Capture the cell that displays the provided text and extract its [x, y] central coordinate. 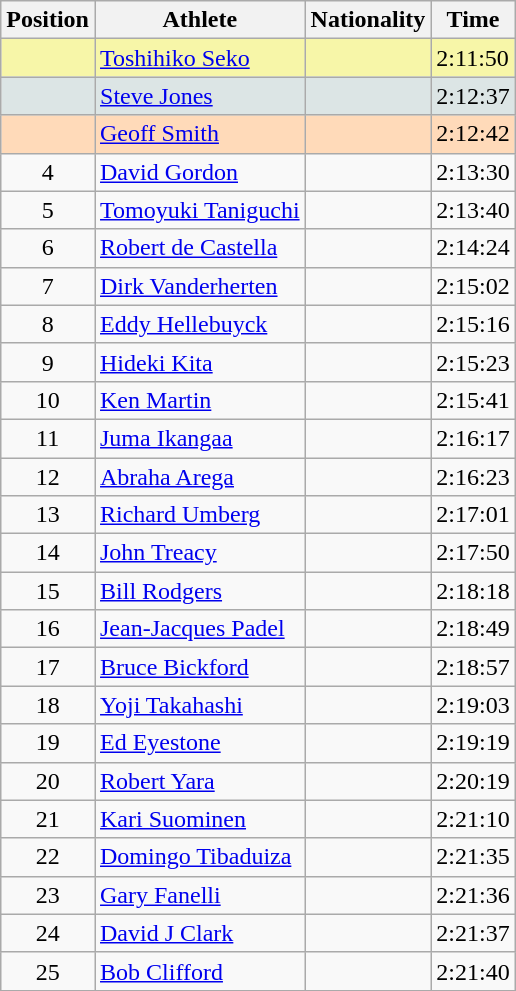
11 [48, 438]
2:15:41 [473, 400]
Jean-Jacques Padel [200, 629]
24 [48, 933]
Kari Suominen [200, 819]
Richard Umberg [200, 515]
2:12:42 [473, 134]
2:15:16 [473, 324]
Athlete [200, 20]
25 [48, 971]
Gary Fanelli [200, 895]
John Treacy [200, 553]
22 [48, 857]
19 [48, 743]
Bob Clifford [200, 971]
2:18:18 [473, 591]
Abraha Arega [200, 477]
Robert Yara [200, 781]
2:14:24 [473, 248]
2:12:37 [473, 96]
23 [48, 895]
9 [48, 362]
2:21:40 [473, 971]
21 [48, 819]
2:17:50 [473, 553]
4 [48, 172]
Steve Jones [200, 96]
Bill Rodgers [200, 591]
2:21:10 [473, 819]
2:15:02 [473, 286]
David J Clark [200, 933]
Ed Eyestone [200, 743]
15 [48, 591]
2:21:36 [473, 895]
2:13:40 [473, 210]
5 [48, 210]
8 [48, 324]
Bruce Bickford [200, 667]
20 [48, 781]
David Gordon [200, 172]
Time [473, 20]
2:20:19 [473, 781]
12 [48, 477]
2:21:35 [473, 857]
2:18:49 [473, 629]
Domingo Tibaduiza [200, 857]
2:21:37 [473, 933]
2:15:23 [473, 362]
Nationality [368, 20]
Ken Martin [200, 400]
Yoji Takahashi [200, 705]
13 [48, 515]
2:16:17 [473, 438]
Geoff Smith [200, 134]
Juma Ikangaa [200, 438]
14 [48, 553]
2:19:19 [473, 743]
Eddy Hellebuyck [200, 324]
10 [48, 400]
Hideki Kita [200, 362]
16 [48, 629]
17 [48, 667]
2:17:01 [473, 515]
18 [48, 705]
2:18:57 [473, 667]
Toshihiko Seko [200, 58]
Position [48, 20]
Robert de Castella [200, 248]
2:11:50 [473, 58]
7 [48, 286]
2:19:03 [473, 705]
Tomoyuki Taniguchi [200, 210]
Dirk Vanderherten [200, 286]
6 [48, 248]
2:13:30 [473, 172]
2:16:23 [473, 477]
